Identify which cell holds the provided text, then report its [x, y] central coordinate. 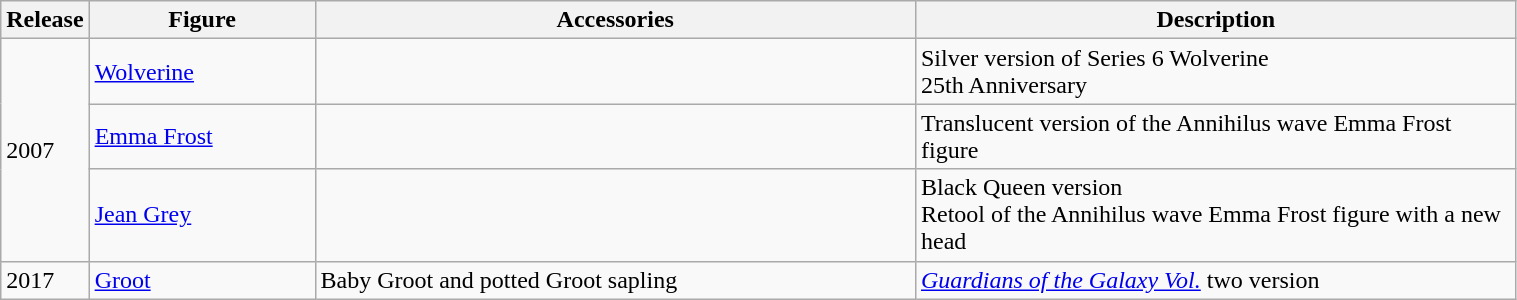
Description [1216, 20]
Groot [202, 280]
Guardians of the Galaxy Vol. two version [1216, 280]
Silver version of Series 6 Wolverine25th Anniversary [1216, 72]
Wolverine [202, 72]
Figure [202, 20]
Jean Grey [202, 215]
Release [45, 20]
2017 [45, 280]
Translucent version of the Annihilus wave Emma Frost figure [1216, 136]
2007 [45, 150]
Baby Groot and potted Groot sapling [615, 280]
Accessories [615, 20]
Black Queen versionRetool of the Annihilus wave Emma Frost figure with a new head [1216, 215]
Emma Frost [202, 136]
